Pinpoint the cell where the given text exists, returning its (X, Y) midpoint coordinate. 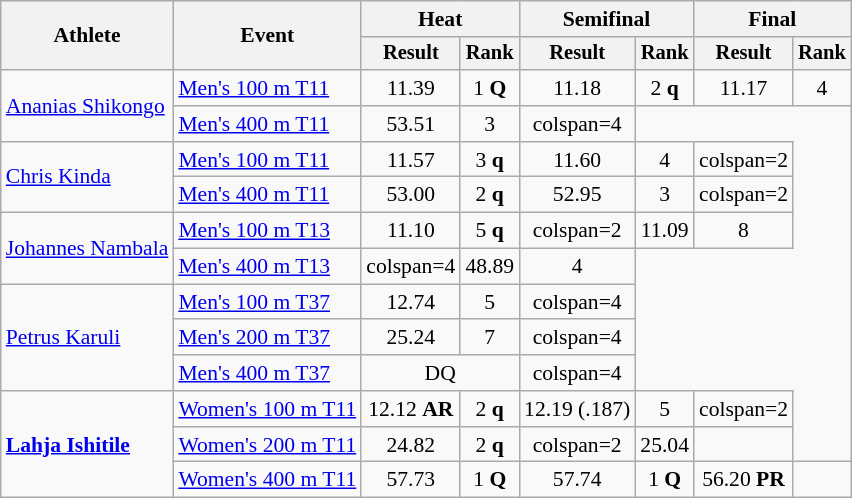
25.04 (664, 445)
56.20 PR (744, 480)
7 (490, 338)
Event (267, 36)
57.73 (410, 480)
Women's 400 m T11 (267, 480)
Petrus Karuli (88, 338)
53.51 (410, 124)
Chris Kinda (88, 178)
Athlete (88, 36)
Semifinal (606, 19)
24.82 (410, 445)
11.39 (410, 88)
12.74 (410, 302)
Men's 200 m T37 (267, 338)
Men's 100 m T13 (267, 231)
Women's 200 m T11 (267, 445)
11.60 (577, 160)
8 (744, 231)
53.00 (410, 195)
3 q (490, 160)
5 q (490, 231)
11.09 (664, 231)
11.18 (577, 88)
DQ (440, 373)
Ananias Shikongo (88, 106)
Men's 400 m T37 (267, 373)
Women's 100 m T11 (267, 409)
Men's 100 m T37 (267, 302)
25.24 (410, 338)
Men's 400 m T13 (267, 267)
48.89 (490, 267)
Final (772, 19)
11.10 (410, 231)
11.57 (410, 160)
11.17 (744, 88)
Heat (440, 19)
57.74 (577, 480)
52.95 (577, 195)
Lahja Ishitile (88, 444)
Johannes Nambala (88, 248)
12.19 (.187) (577, 409)
12.12 AR (410, 409)
